Scan for the cell matching the given text and deliver its [x, y] coordinate at center. 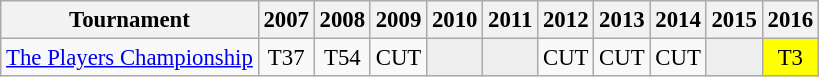
2009 [398, 20]
2014 [678, 20]
2013 [622, 20]
2015 [734, 20]
T37 [286, 58]
T3 [790, 58]
2016 [790, 20]
2007 [286, 20]
Tournament [130, 20]
2011 [510, 20]
2010 [455, 20]
The Players Championship [130, 58]
2008 [342, 20]
T54 [342, 58]
2012 [566, 20]
